Capture the cell that displays the provided text and extract its (X, Y) central coordinate. 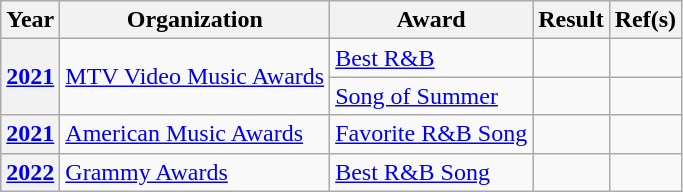
MTV Video Music Awards (195, 77)
Song of Summer (432, 96)
Grammy Awards (195, 172)
Best R&B Song (432, 172)
American Music Awards (195, 134)
Favorite R&B Song (432, 134)
Result (571, 20)
Award (432, 20)
Organization (195, 20)
Best R&B (432, 58)
2022 (30, 172)
Ref(s) (645, 20)
Year (30, 20)
